Return (X, Y) of the center of cell containing provided text 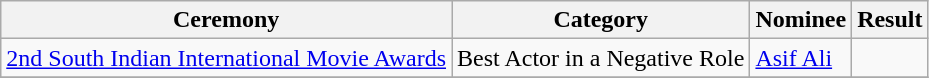
Ceremony (226, 20)
Asif Ali (801, 58)
2nd South Indian International Movie Awards (226, 58)
Category (601, 20)
Best Actor in a Negative Role (601, 58)
Result (890, 20)
Nominee (801, 20)
